Scan for the cell matching the given text and deliver its [x, y] coordinate at center. 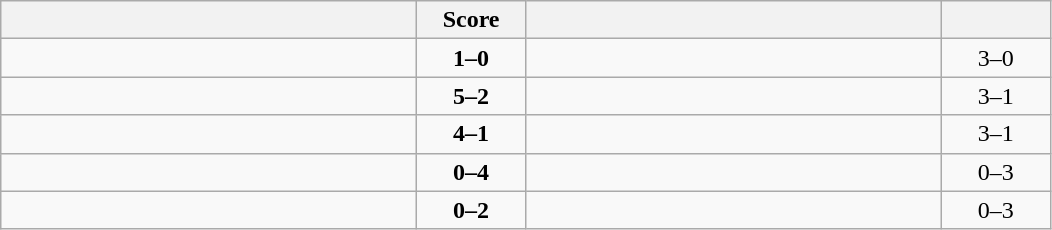
Score [472, 20]
1–0 [472, 58]
4–1 [472, 134]
3–0 [996, 58]
0–4 [472, 172]
0–2 [472, 210]
5–2 [472, 96]
